Search for the cell housing the specified text and yield its [X, Y] center coordinate. 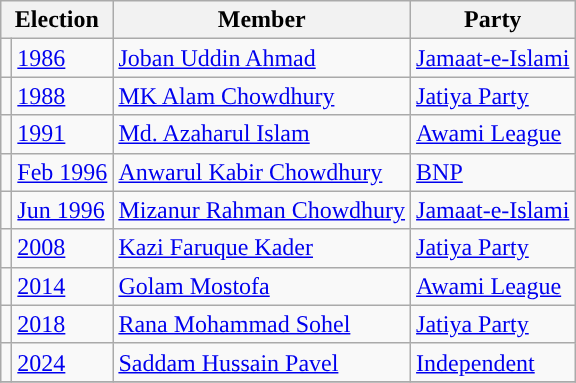
Joban Uddin Ahmad [262, 58]
Golam Mostofa [262, 286]
2014 [62, 286]
Member [262, 20]
Feb 1996 [62, 172]
2024 [62, 362]
Saddam Hussain Pavel [262, 362]
Kazi Faruque Kader [262, 248]
2018 [62, 324]
Independent [493, 362]
Md. Azaharul Islam [262, 134]
Election [57, 20]
Anwarul Kabir Chowdhury [262, 172]
1991 [62, 134]
Rana Mohammad Sohel [262, 324]
1988 [62, 96]
Mizanur Rahman Chowdhury [262, 210]
1986 [62, 58]
Party [493, 20]
2008 [62, 248]
BNP [493, 172]
Jun 1996 [62, 210]
MK Alam Chowdhury [262, 96]
